Capture the cell that displays the provided text and extract its [X, Y] central coordinate. 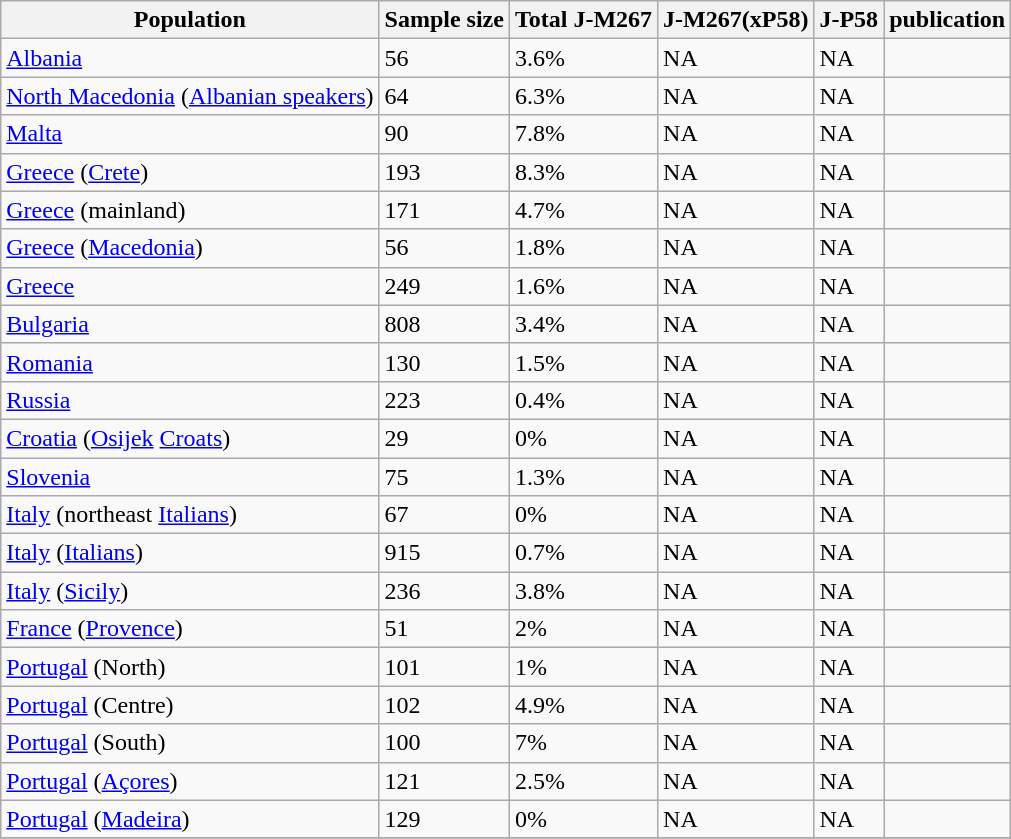
7% [583, 743]
29 [444, 438]
121 [444, 781]
171 [444, 210]
0.7% [583, 553]
7.8% [583, 134]
Portugal (Centre) [190, 705]
Slovenia [190, 477]
64 [444, 96]
223 [444, 400]
Greece (mainland) [190, 210]
100 [444, 743]
915 [444, 553]
Bulgaria [190, 324]
75 [444, 477]
67 [444, 515]
Russia [190, 400]
1.8% [583, 248]
249 [444, 286]
Portugal (North) [190, 667]
1.3% [583, 477]
Population [190, 20]
3.4% [583, 324]
1% [583, 667]
8.3% [583, 172]
90 [444, 134]
236 [444, 591]
6.3% [583, 96]
Greece (Crete) [190, 172]
3.8% [583, 591]
101 [444, 667]
130 [444, 362]
J-M267(xP58) [736, 20]
Greece [190, 286]
Portugal (Açores) [190, 781]
129 [444, 819]
France (Provence) [190, 629]
Albania [190, 58]
Greece (Macedonia) [190, 248]
Romania [190, 362]
Portugal (South) [190, 743]
4.9% [583, 705]
193 [444, 172]
Croatia (Osijek Croats) [190, 438]
Italy (Sicily) [190, 591]
Malta [190, 134]
1.6% [583, 286]
1.5% [583, 362]
2.5% [583, 781]
publication [948, 20]
51 [444, 629]
4.7% [583, 210]
J-P58 [849, 20]
102 [444, 705]
2% [583, 629]
Sample size [444, 20]
808 [444, 324]
Italy (northeast Italians) [190, 515]
3.6% [583, 58]
0.4% [583, 400]
Italy (Italians) [190, 553]
North Macedonia (Albanian speakers) [190, 96]
Total J-M267 [583, 20]
Portugal (Madeira) [190, 819]
